Output the (x, y) coordinate of the center of the cell containing the given text.  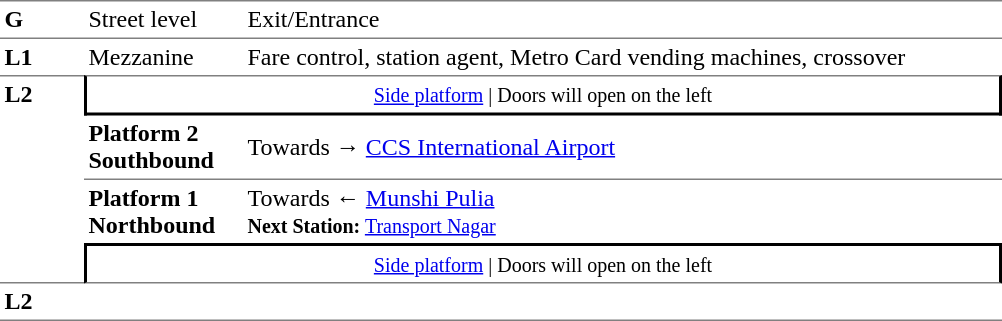
L2 (42, 179)
Platform 2Southbound (164, 148)
Platform 1Northbound (164, 212)
Mezzanine (164, 57)
Exit/Entrance (622, 20)
Towards → CCS International Airport (622, 148)
G (42, 20)
L1 (42, 57)
Towards ← Munshi PuliaNext Station: Transport Nagar (622, 212)
Street level (164, 20)
Fare control, station agent, Metro Card vending machines, crossover (622, 57)
